Provide the [x, y] coordinate of the cell's center where the given text is located.  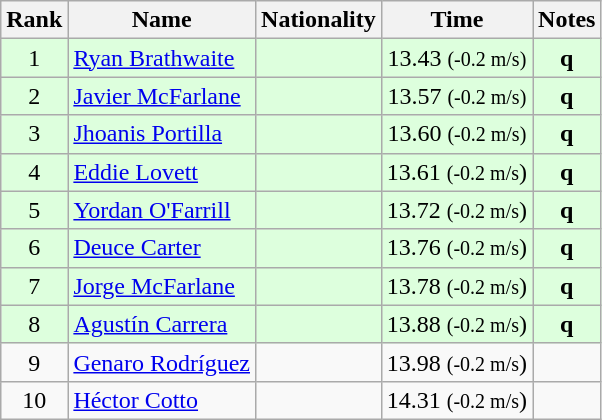
10 [34, 400]
Ryan Brathwaite [162, 58]
Héctor Cotto [162, 400]
7 [34, 286]
Name [162, 20]
5 [34, 210]
Yordan O'Farrill [162, 210]
1 [34, 58]
4 [34, 172]
13.98 (-0.2 m/s) [456, 362]
14.31 (-0.2 m/s) [456, 400]
8 [34, 324]
13.76 (-0.2 m/s) [456, 248]
Rank [34, 20]
Notes [567, 20]
3 [34, 134]
Eddie Lovett [162, 172]
Deuce Carter [162, 248]
13.78 (-0.2 m/s) [456, 286]
2 [34, 96]
Time [456, 20]
Genaro Rodríguez [162, 362]
6 [34, 248]
9 [34, 362]
13.43 (-0.2 m/s) [456, 58]
13.61 (-0.2 m/s) [456, 172]
Nationality [319, 20]
13.72 (-0.2 m/s) [456, 210]
Jorge McFarlane [162, 286]
Agustín Carrera [162, 324]
Javier McFarlane [162, 96]
13.88 (-0.2 m/s) [456, 324]
13.57 (-0.2 m/s) [456, 96]
Jhoanis Portilla [162, 134]
13.60 (-0.2 m/s) [456, 134]
